Locate the cell with the specified text and output its [X, Y] center coordinate. 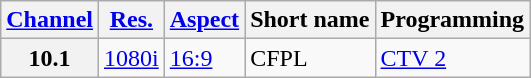
1080i [132, 58]
16:9 [204, 58]
10.1 [50, 58]
CTV 2 [452, 58]
Programming [452, 20]
Short name [310, 20]
Channel [50, 20]
Res. [132, 20]
Aspect [204, 20]
CFPL [310, 58]
